Extract the [x, y] coordinate from the center of the cell holding the provided text.  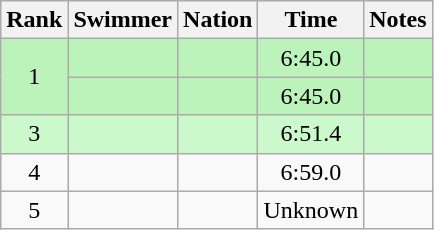
Swimmer [123, 20]
3 [34, 134]
Unknown [311, 210]
1 [34, 77]
6:59.0 [311, 172]
Notes [398, 20]
5 [34, 210]
Nation [218, 20]
Time [311, 20]
Rank [34, 20]
4 [34, 172]
6:51.4 [311, 134]
